Identify which cell holds the provided text, then report its (x, y) central coordinate. 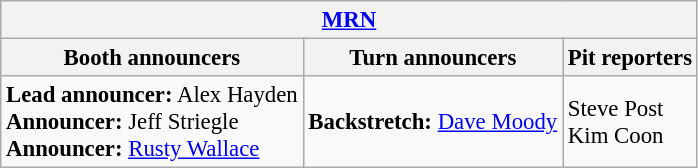
Lead announcer: Alex HaydenAnnouncer: Jeff StriegleAnnouncer: Rusty Wallace (152, 122)
Turn announcers (432, 58)
Backstretch: Dave Moody (432, 122)
Booth announcers (152, 58)
Steve PostKim Coon (630, 122)
MRN (350, 20)
Pit reporters (630, 58)
